Return the (x, y) coordinate for the center point of the cell that contains the specified text.  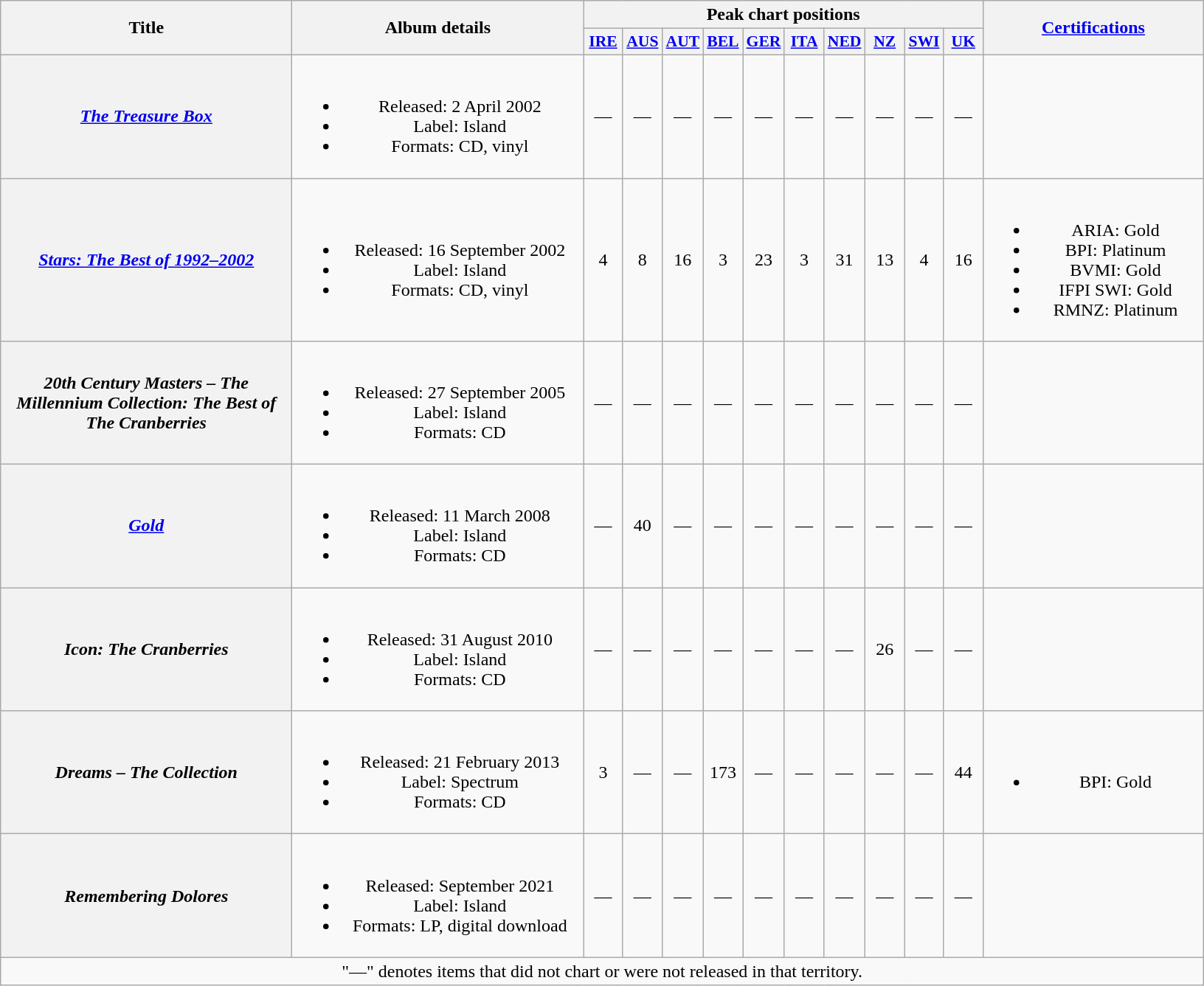
40 (642, 527)
Album details (438, 28)
Released: 27 September 2005Label: IslandFormats: CD (438, 403)
13 (884, 260)
173 (723, 773)
Released: 11 March 2008Label: IslandFormats: CD (438, 527)
Released: 31 August 2010Label: IslandFormats: CD (438, 649)
Stars: The Best of 1992–2002 (146, 260)
Released: 2 April 2002Label: IslandFormats: CD, vinyl (438, 117)
GER (764, 42)
Gold (146, 527)
ITA (804, 42)
44 (963, 773)
23 (764, 260)
Icon: The Cranberries (146, 649)
The Treasure Box (146, 117)
Released: 16 September 2002Label: IslandFormats: CD, vinyl (438, 260)
SWI (924, 42)
31 (845, 260)
IRE (603, 42)
"—" denotes items that did not chart or were not released in that territory. (602, 971)
AUT (683, 42)
BPI: Gold (1093, 773)
8 (642, 260)
Title (146, 28)
Dreams – The Collection (146, 773)
20th Century Masters – The Millennium Collection: The Best of The Cranberries (146, 403)
AUS (642, 42)
Released: September 2021Label: IslandFormats: LP, digital download (438, 895)
ARIA: GoldBPI: PlatinumBVMI: GoldIFPI SWI: GoldRMNZ: Platinum (1093, 260)
Certifications (1093, 28)
Peak chart positions (783, 15)
UK (963, 42)
NED (845, 42)
26 (884, 649)
Released: 21 February 2013Label: SpectrumFormats: CD (438, 773)
BEL (723, 42)
Remembering Dolores (146, 895)
NZ (884, 42)
